Return the [X, Y] coordinate for the center point of the cell that contains the specified text.  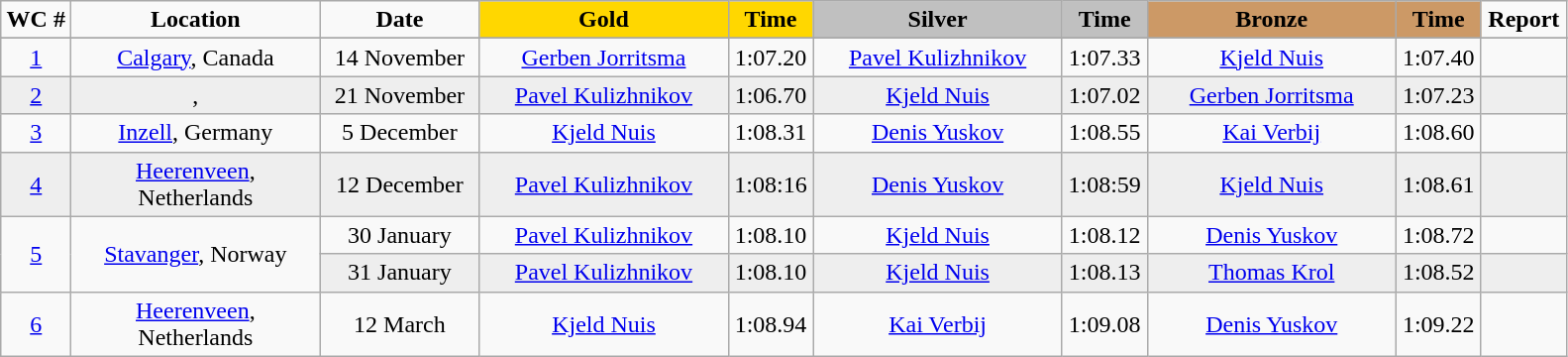
31 January [400, 273]
1:08.12 [1104, 235]
1:06.70 [771, 95]
Bronze [1272, 20]
Report [1523, 20]
4 [36, 184]
Calgary, Canada [196, 58]
2 [36, 95]
1:09.08 [1104, 323]
1:07.40 [1438, 58]
5 [36, 254]
1:09.22 [1438, 323]
21 November [400, 95]
Silver [937, 20]
1:08.94 [771, 323]
Thomas Krol [1272, 273]
Location [196, 20]
30 January [400, 235]
1:07.20 [771, 58]
1:08.31 [771, 133]
1 [36, 58]
1:08.72 [1438, 235]
Gold [604, 20]
12 December [400, 184]
Inzell, Germany [196, 133]
WC # [36, 20]
1:07.23 [1438, 95]
3 [36, 133]
1:08.13 [1104, 273]
Date [400, 20]
1:08:59 [1104, 184]
1:08.55 [1104, 133]
1:08.60 [1438, 133]
1:08.52 [1438, 273]
12 March [400, 323]
, [196, 95]
6 [36, 323]
1:07.02 [1104, 95]
1:08.61 [1438, 184]
Stavanger, Norway [196, 254]
1:08:16 [771, 184]
14 November [400, 58]
1:07.33 [1104, 58]
5 December [400, 133]
